Scan for the cell matching the given text and deliver its (x, y) coordinate at center. 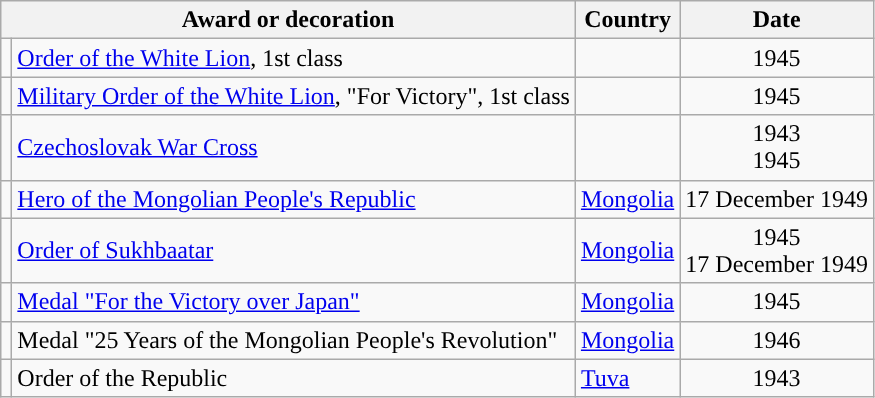
Order of Sukhbaatar (294, 250)
Military Order of the White Lion, "For Victory", 1st class (294, 96)
Hero of the Mongolian People's Republic (294, 199)
194517 December 1949 (777, 250)
1943 (777, 378)
Order of the Republic (294, 378)
17 December 1949 (777, 199)
Czechoslovak War Cross (294, 148)
1946 (777, 340)
Medal "25 Years of the Mongolian People's Revolution" (294, 340)
Award or decoration (288, 20)
Medal "For the Victory over Japan" (294, 302)
Order of the White Lion, 1st class (294, 58)
19431945 (777, 148)
Country (627, 20)
Tuva (627, 378)
Date (777, 20)
